Scan for the cell matching the given text and deliver its (X, Y) coordinate at center. 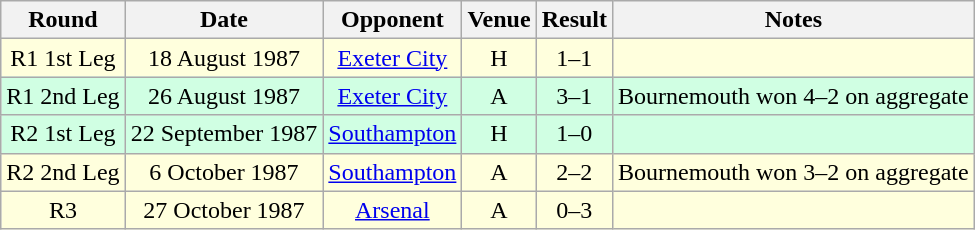
R1 2nd Leg (63, 96)
Round (63, 20)
22 September 1987 (224, 134)
0–3 (574, 210)
26 August 1987 (224, 96)
Notes (794, 20)
18 August 1987 (224, 58)
Date (224, 20)
Bournemouth won 4–2 on aggregate (794, 96)
3–1 (574, 96)
2–2 (574, 172)
Result (574, 20)
6 October 1987 (224, 172)
1–0 (574, 134)
R3 (63, 210)
Venue (499, 20)
Bournemouth won 3–2 on aggregate (794, 172)
R2 1st Leg (63, 134)
R2 2nd Leg (63, 172)
R1 1st Leg (63, 58)
Opponent (392, 20)
27 October 1987 (224, 210)
1–1 (574, 58)
Arsenal (392, 210)
